Capture the cell that displays the provided text and extract its [x, y] central coordinate. 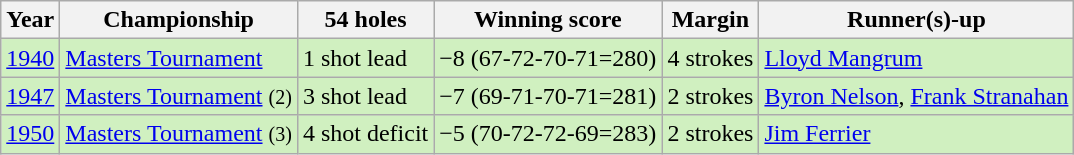
1950 [30, 134]
−5 (70-72-72-69=283) [548, 134]
54 holes [365, 20]
Masters Tournament (3) [179, 134]
Year [30, 20]
1947 [30, 96]
4 shot deficit [365, 134]
Masters Tournament [179, 58]
−8 (67-72-70-71=280) [548, 58]
1940 [30, 58]
Championship [179, 20]
Winning score [548, 20]
Margin [710, 20]
Byron Nelson, Frank Stranahan [916, 96]
1 shot lead [365, 58]
Lloyd Mangrum [916, 58]
4 strokes [710, 58]
Runner(s)-up [916, 20]
Masters Tournament (2) [179, 96]
Jim Ferrier [916, 134]
3 shot lead [365, 96]
−7 (69-71-70-71=281) [548, 96]
